Provide the (x, y) coordinate of the cell's center where the given text is located.  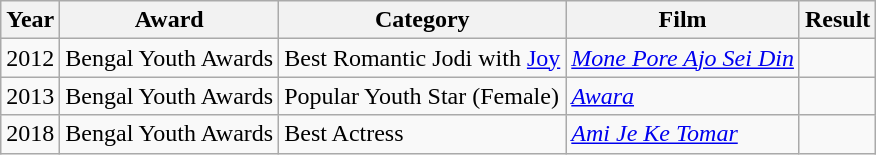
Best Romantic Jodi with Joy (422, 58)
2012 (30, 58)
Year (30, 20)
Ami Je Ke Tomar (683, 134)
Awara (683, 96)
Category (422, 20)
Mone Pore Ajo Sei Din (683, 58)
2013 (30, 96)
Award (170, 20)
Film (683, 20)
Popular Youth Star (Female) (422, 96)
2018 (30, 134)
Result (837, 20)
Best Actress (422, 134)
